From the cell containing the given text, extract its center point as (X, Y) coordinate. 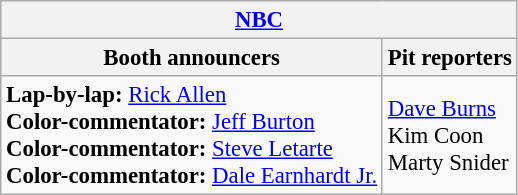
Lap-by-lap: Rick AllenColor-commentator: Jeff BurtonColor-commentator: Steve LetarteColor-commentator: Dale Earnhardt Jr. (192, 136)
Pit reporters (450, 58)
Dave BurnsKim CoonMarty Snider (450, 136)
NBC (260, 20)
Booth announcers (192, 58)
